Detect which cell encompasses the target text, then output its [X, Y] center coordinate. 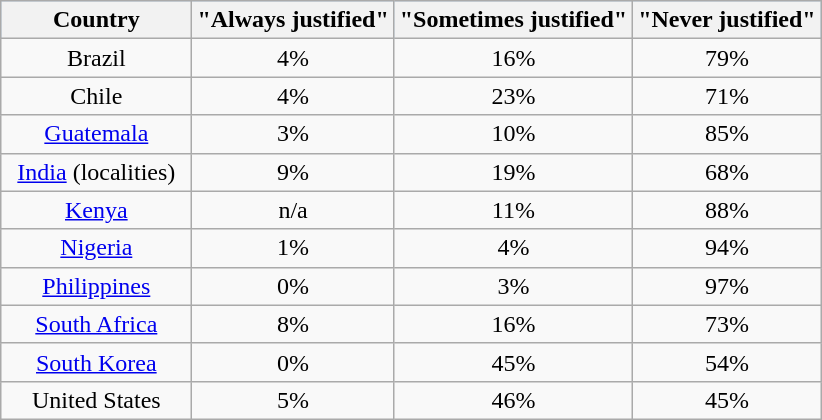
54% [728, 362]
88% [728, 210]
Philippines [96, 286]
19% [513, 172]
Kenya [96, 210]
73% [728, 324]
"Never justified" [728, 20]
97% [728, 286]
n/a [293, 210]
9% [293, 172]
Country [96, 20]
85% [728, 134]
8% [293, 324]
United States [96, 400]
Brazil [96, 58]
India (localities) [96, 172]
71% [728, 96]
10% [513, 134]
Guatemala [96, 134]
Nigeria [96, 248]
1% [293, 248]
23% [513, 96]
South Korea [96, 362]
79% [728, 58]
68% [728, 172]
South Africa [96, 324]
"Always justified" [293, 20]
"Sometimes justified" [513, 20]
5% [293, 400]
Chile [96, 96]
94% [728, 248]
46% [513, 400]
11% [513, 210]
